Return the [x, y] coordinate for the center point of the cell that contains the specified text.  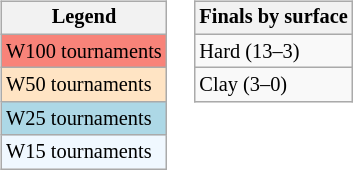
W15 tournaments [84, 152]
W100 tournaments [84, 51]
W25 tournaments [84, 119]
Clay (3–0) [274, 85]
Legend [84, 18]
W50 tournaments [84, 85]
Hard (13–3) [274, 51]
Finals by surface [274, 18]
